Output the [X, Y] coordinate of the center of the cell containing the given text.  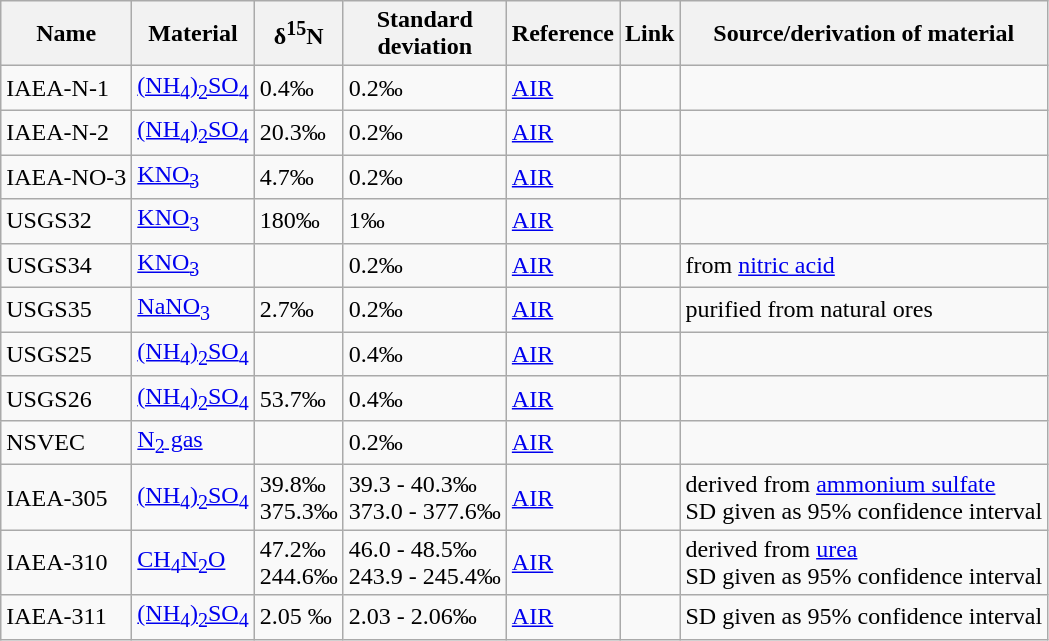
Link [650, 34]
USGS34 [66, 265]
USGS26 [66, 398]
NSVEC [66, 443]
IAEA-N-1 [66, 88]
46.0 - 48.5‰243.9 - 245.4‰ [424, 562]
USGS25 [66, 354]
purified from natural ores [864, 310]
IAEA-310 [66, 562]
2.05 ‰ [298, 617]
Standarddeviation [424, 34]
δ15N [298, 34]
USGS35 [66, 310]
180‰ [298, 221]
2.7‰ [298, 310]
Reference [562, 34]
Name [66, 34]
NaNO3 [193, 310]
47.2‰244.6‰ [298, 562]
2.03 - 2.06‰ [424, 617]
4.7‰ [298, 176]
SD given as 95% confidence interval [864, 617]
IAEA-311 [66, 617]
IAEA-N-2 [66, 132]
IAEA-305 [66, 498]
53.7‰ [298, 398]
derived from ammonium sulfateSD given as 95% confidence interval [864, 498]
39.3 - 40.3‰373.0 - 377.6‰ [424, 498]
39.8‰375.3‰ [298, 498]
IAEA-NO-3 [66, 176]
N2 gas [193, 443]
Material [193, 34]
from nitric acid [864, 265]
derived from ureaSD given as 95% confidence interval [864, 562]
CH4N2O [193, 562]
Source/derivation of material [864, 34]
USGS32 [66, 221]
1‰ [424, 221]
20.3‰ [298, 132]
